Scan for the cell matching the given text and deliver its (x, y) coordinate at center. 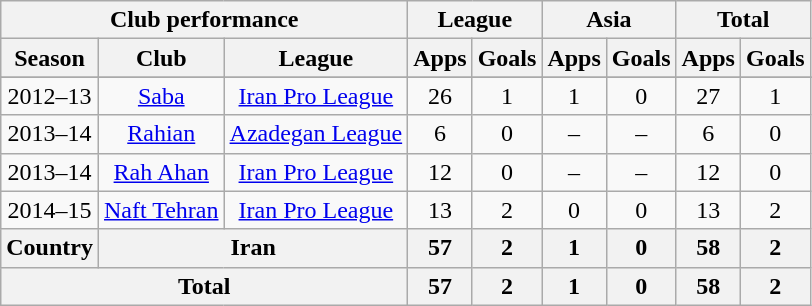
Club performance (204, 20)
Naft Tehran (161, 210)
2014–15 (50, 210)
Iran (252, 248)
26 (440, 96)
Rah Ahan (161, 172)
Saba (161, 96)
27 (708, 96)
2012–13 (50, 96)
Country (50, 248)
Season (50, 58)
Azadegan League (316, 134)
Rahian (161, 134)
Club (161, 58)
Asia (609, 20)
